Scan for the cell matching the given text and deliver its (x, y) coordinate at center. 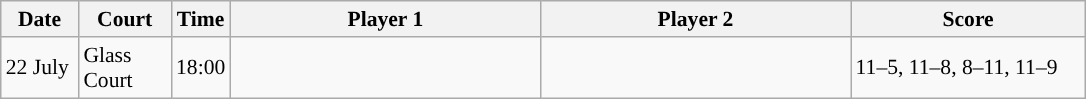
Time (200, 19)
Glass Court (124, 68)
Score (968, 19)
22 July (40, 68)
11–5, 11–8, 8–11, 11–9 (968, 68)
Player 2 (695, 19)
Court (124, 19)
Date (40, 19)
Player 1 (385, 19)
18:00 (200, 68)
